Output the [x, y] coordinate of the center of the cell containing the given text.  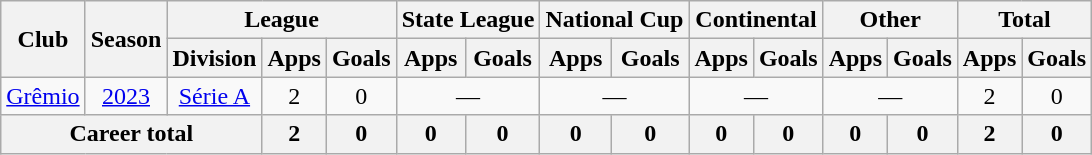
National Cup [614, 20]
Division [214, 58]
Other [890, 20]
Continental [756, 20]
2023 [126, 96]
Total [1024, 20]
Season [126, 39]
Grêmio [43, 96]
Career total [132, 134]
State League [468, 20]
Série A [214, 96]
League [282, 20]
Club [43, 39]
